Output the (X, Y) coordinate of the center of the cell containing the given text.  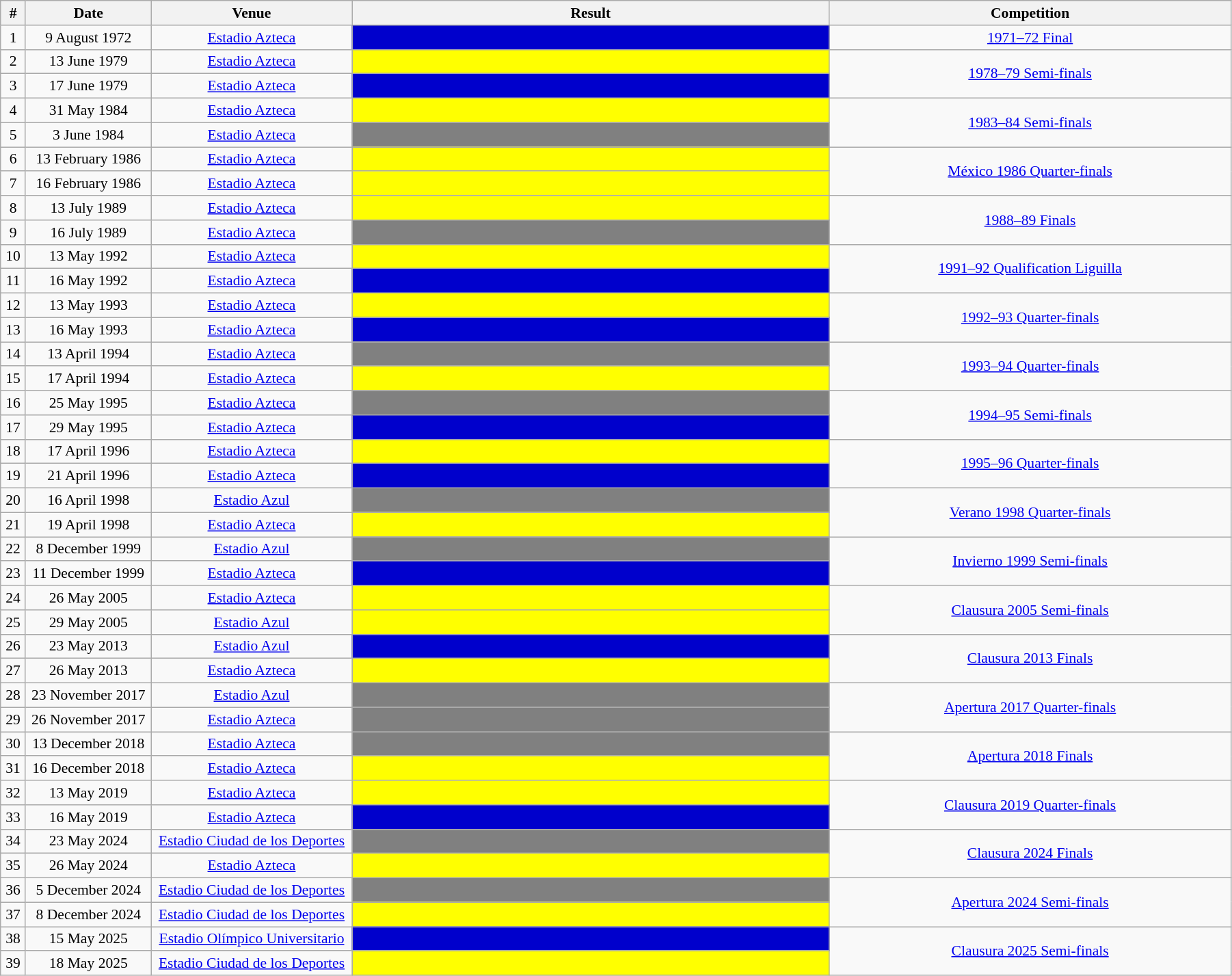
36 (14, 891)
Date (88, 13)
29 May 1995 (88, 427)
16 May 2019 (88, 817)
23 November 2017 (88, 696)
30 (14, 744)
Clausura 2005 Semi-finals (1030, 610)
23 (14, 574)
28 (14, 696)
16 May 1992 (88, 281)
Result (591, 13)
16 July 1989 (88, 233)
37 (14, 914)
México 1986 Quarter-finals (1030, 171)
13 May 1992 (88, 256)
13 June 1979 (88, 62)
4 (14, 111)
24 (14, 598)
Clausura 2024 Finals (1030, 854)
29 May 2005 (88, 622)
22 (14, 549)
11 December 1999 (88, 574)
1993–94 Quarter-finals (1030, 367)
Clausura 2025 Semi-finals (1030, 951)
Apertura 2024 Semi-finals (1030, 903)
2 (14, 62)
26 (14, 646)
17 April 1996 (88, 451)
17 (14, 427)
15 May 2025 (88, 939)
26 May 2024 (88, 866)
12 (14, 306)
1983–84 Semi-finals (1030, 123)
1988–89 Finals (1030, 220)
31 May 1984 (88, 111)
20 (14, 501)
3 (14, 86)
18 (14, 451)
26 May 2005 (88, 598)
21 (14, 525)
5 December 2024 (88, 891)
13 December 2018 (88, 744)
35 (14, 866)
19 April 1998 (88, 525)
31 (14, 769)
29 (14, 720)
9 August 1972 (88, 38)
13 April 1994 (88, 354)
33 (14, 817)
21 April 1996 (88, 476)
26 May 2013 (88, 671)
39 (14, 964)
Venue (252, 13)
6 (14, 159)
10 (14, 256)
13 (14, 330)
1978–79 Semi-finals (1030, 74)
3 June 1984 (88, 135)
16 February 1986 (88, 184)
23 May 2013 (88, 646)
1991–92 Qualification Liguilla (1030, 268)
16 April 1998 (88, 501)
27 (14, 671)
13 May 2019 (88, 793)
13 July 1989 (88, 208)
1992–93 Quarter-finals (1030, 317)
1994–95 Semi-finals (1030, 414)
25 May 1995 (88, 403)
Apertura 2017 Quarter-finals (1030, 707)
Verano 1998 Quarter-finals (1030, 513)
1995–96 Quarter-finals (1030, 464)
16 (14, 403)
16 May 1993 (88, 330)
17 June 1979 (88, 86)
23 May 2024 (88, 841)
9 (14, 233)
# (14, 13)
34 (14, 841)
14 (14, 354)
11 (14, 281)
15 (14, 379)
13 February 1986 (88, 159)
26 November 2017 (88, 720)
8 December 1999 (88, 549)
18 May 2025 (88, 964)
Invierno 1999 Semi-finals (1030, 561)
Clausura 2013 Finals (1030, 658)
Clausura 2019 Quarter-finals (1030, 804)
17 April 1994 (88, 379)
Estadio Olímpico Universitario (252, 939)
8 (14, 208)
Competition (1030, 13)
16 December 2018 (88, 769)
1971–72 Final (1030, 38)
1 (14, 38)
32 (14, 793)
19 (14, 476)
7 (14, 184)
25 (14, 622)
13 May 1993 (88, 306)
8 December 2024 (88, 914)
5 (14, 135)
Apertura 2018 Finals (1030, 756)
38 (14, 939)
